Detect which cell encompasses the target text, then output its (x, y) center coordinate. 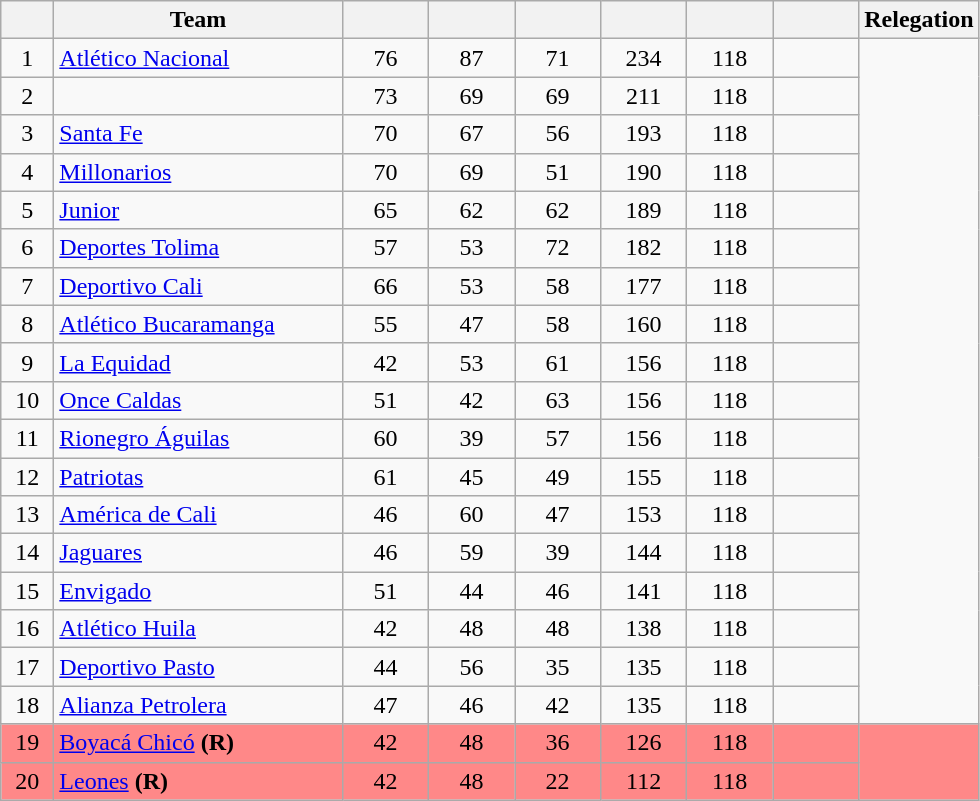
153 (644, 515)
55 (385, 324)
190 (644, 172)
Leones (R) (198, 781)
América de Cali (198, 515)
Patriotas (198, 477)
Deportivo Cali (198, 286)
3 (28, 134)
8 (28, 324)
19 (28, 743)
20 (28, 781)
35 (557, 667)
126 (644, 743)
Team (198, 20)
67 (471, 134)
17 (28, 667)
177 (644, 286)
144 (644, 553)
Envigado (198, 591)
Deportivo Pasto (198, 667)
Relegation (919, 20)
4 (28, 172)
22 (557, 781)
Jaguares (198, 553)
Deportes Tolima (198, 248)
160 (644, 324)
155 (644, 477)
Millonarios (198, 172)
211 (644, 96)
Boyacá Chicó (R) (198, 743)
138 (644, 629)
87 (471, 58)
6 (28, 248)
5 (28, 210)
193 (644, 134)
Rionegro Águilas (198, 438)
71 (557, 58)
10 (28, 400)
7 (28, 286)
Once Caldas (198, 400)
2 (28, 96)
13 (28, 515)
La Equidad (198, 362)
11 (28, 438)
141 (644, 591)
112 (644, 781)
Atlético Huila (198, 629)
16 (28, 629)
234 (644, 58)
182 (644, 248)
Atlético Nacional (198, 58)
72 (557, 248)
49 (557, 477)
15 (28, 591)
18 (28, 705)
36 (557, 743)
45 (471, 477)
Santa Fe (198, 134)
59 (471, 553)
65 (385, 210)
Junior (198, 210)
12 (28, 477)
Atlético Bucaramanga (198, 324)
Alianza Petrolera (198, 705)
189 (644, 210)
63 (557, 400)
14 (28, 553)
76 (385, 58)
9 (28, 362)
66 (385, 286)
1 (28, 58)
73 (385, 96)
